Locate the cell with the specified text and output its [x, y] center coordinate. 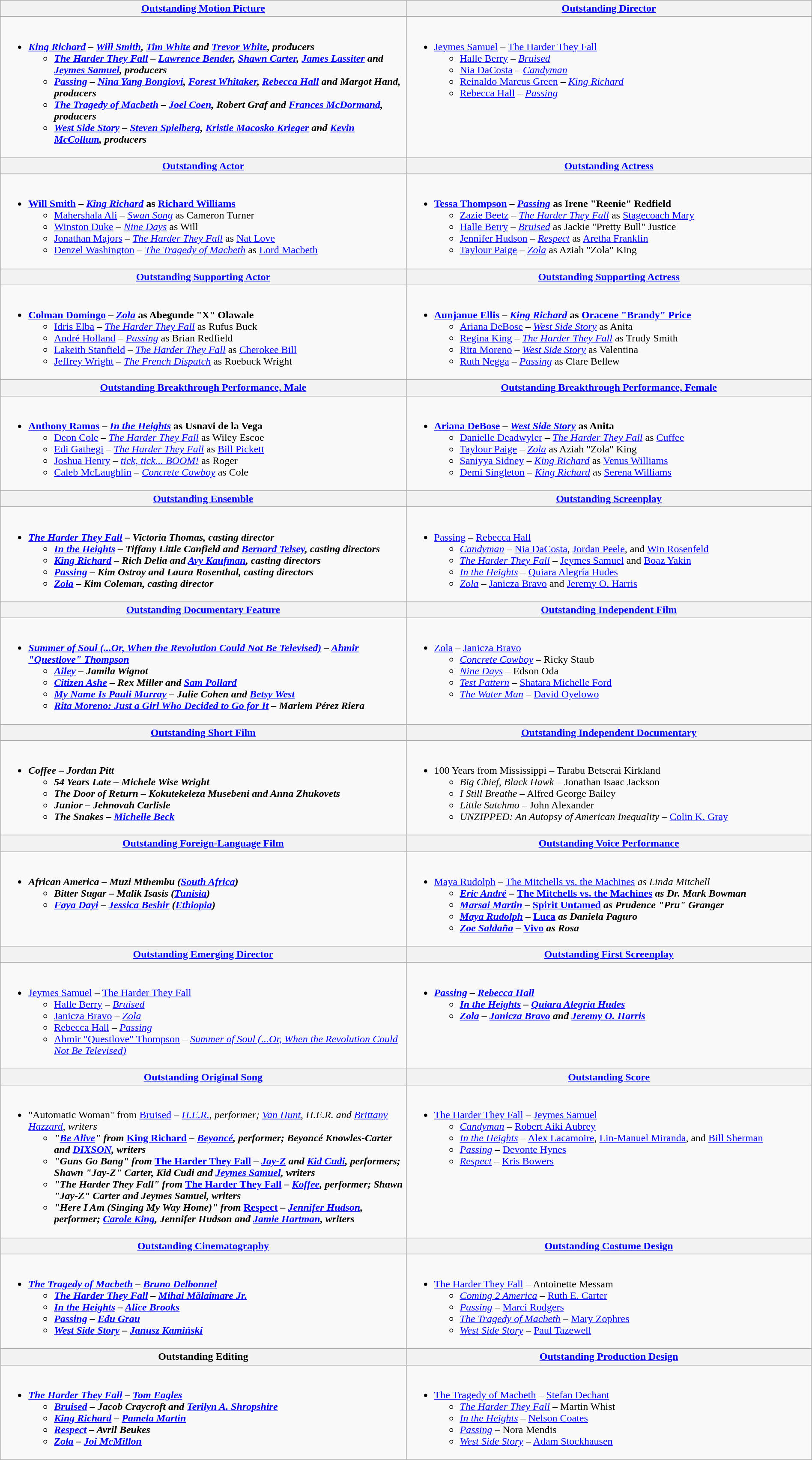
Outstanding Ensemble [203, 499]
Outstanding Actress [609, 166]
Outstanding Breakthrough Performance, Female [609, 388]
Zola – Janicza BravoConcrete Cowboy – Ricky StaubNine Days – Edson OdaTest Pattern – Shatara Michelle FordThe Water Man – David Oyelowo [609, 671]
Outstanding Supporting Actress [609, 277]
African America – Muzi Mthembu (South Africa)Bitter Sugar – Malik Isasis (Tunisia)Faya Dayi – Jessica Beshir (Ethiopia) [203, 899]
Outstanding Motion Picture [203, 9]
Outstanding Independent Documentary [609, 732]
Outstanding Emerging Director [203, 954]
Outstanding Cinematography [203, 1246]
Outstanding Foreign-Language Film [203, 844]
Outstanding Supporting Actor [203, 277]
Outstanding Actor [203, 166]
Outstanding First Screenplay [609, 954]
Outstanding Documentary Feature [203, 610]
Jeymes Samuel – The Harder They FallHalle Berry – BruisedNia DaCosta – CandymanReinaldo Marcus Green – King RichardRebecca Hall – Passing [609, 87]
Outstanding Independent Film [609, 610]
Outstanding Screenplay [609, 499]
Outstanding Director [609, 9]
Outstanding Original Song [203, 1077]
Passing – Rebecca HallIn the Heights – Quiara Alegría HudesZola – Janicza Bravo and Jeremy O. Harris [609, 1016]
Outstanding Costume Design [609, 1246]
Outstanding Editing [203, 1357]
Outstanding Breakthrough Performance, Male [203, 388]
Outstanding Production Design [609, 1357]
Outstanding Short Film [203, 732]
Outstanding Score [609, 1077]
Outstanding Voice Performance [609, 844]
